Search for the cell housing the specified text and yield its (X, Y) center coordinate. 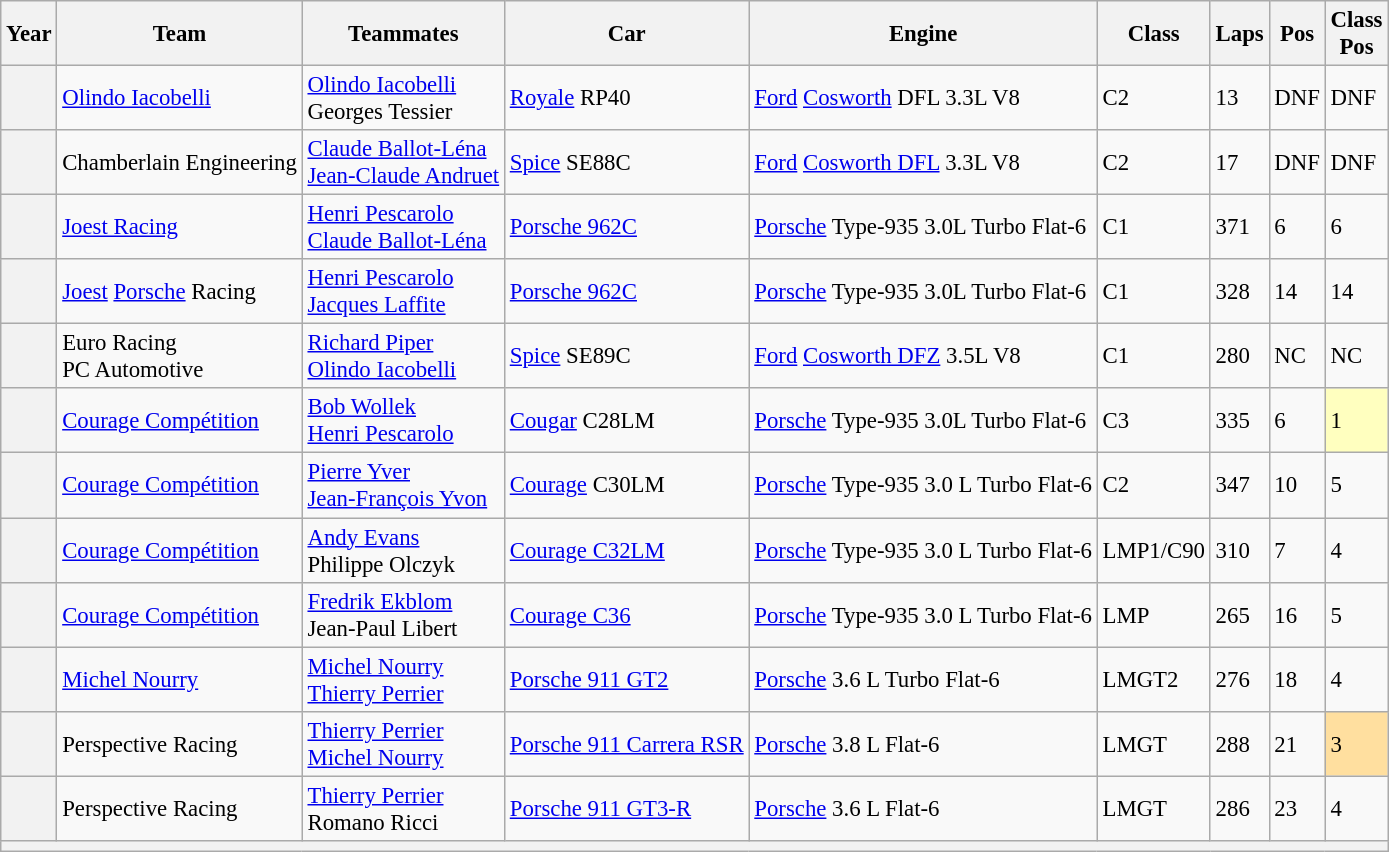
Porsche 3.8 L Flat-6 (923, 744)
Henri Pescarolo Jacques Laffite (403, 292)
Bob Wollek Henri Pescarolo (403, 420)
335 (1240, 420)
371 (1240, 228)
Euro Racing PC Automotive (180, 356)
Andy Evans Philippe Olczyk (403, 550)
280 (1240, 356)
Pierre Yver Jean-François Yvon (403, 486)
Fredrik Ekblom Jean-Paul Libert (403, 614)
Porsche 3.6 L Flat-6 (923, 808)
288 (1240, 744)
Pos (1297, 34)
10 (1297, 486)
Porsche 911 GT3-R (626, 808)
18 (1297, 680)
17 (1240, 162)
Year (29, 34)
21 (1297, 744)
Porsche 3.6 L Turbo Flat-6 (923, 680)
Henri Pescarolo Claude Ballot-Léna (403, 228)
310 (1240, 550)
ClassPos (1356, 34)
Porsche 911 GT2 (626, 680)
347 (1240, 486)
3 (1356, 744)
Thierry Perrier Michel Nourry (403, 744)
LMGT2 (1154, 680)
Joest Racing (180, 228)
Porsche 911 Carrera RSR (626, 744)
7 (1297, 550)
Courage C30LM (626, 486)
Laps (1240, 34)
Teammates (403, 34)
Royale RP40 (626, 98)
16 (1297, 614)
Joest Porsche Racing (180, 292)
Spice SE88C (626, 162)
Claude Ballot-Léna Jean-Claude Andruet (403, 162)
276 (1240, 680)
C3 (1154, 420)
LMP (1154, 614)
Class (1154, 34)
Olindo Iacobelli (180, 98)
Chamberlain Engineering (180, 162)
Engine (923, 34)
Courage C36 (626, 614)
Richard Piper Olindo Iacobelli (403, 356)
1 (1356, 420)
Ford Cosworth DFZ 3.5L V8 (923, 356)
Michel Nourry Thierry Perrier (403, 680)
Spice SE89C (626, 356)
Team (180, 34)
Michel Nourry (180, 680)
Courage C32LM (626, 550)
13 (1240, 98)
LMP1/C90 (1154, 550)
286 (1240, 808)
Car (626, 34)
Cougar C28LM (626, 420)
Thierry Perrier Romano Ricci (403, 808)
Olindo Iacobelli Georges Tessier (403, 98)
328 (1240, 292)
265 (1240, 614)
23 (1297, 808)
